Identify which cell holds the provided text, then report its (x, y) central coordinate. 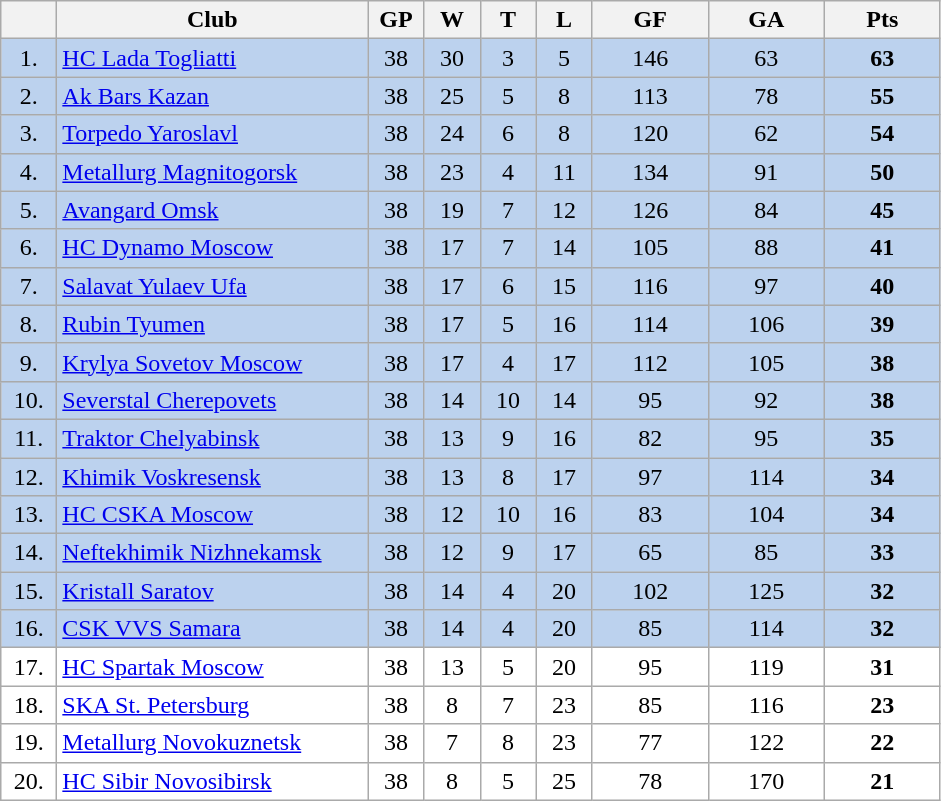
Traktor Chelyabinsk (212, 438)
35 (882, 438)
Neftekhimik Nizhnekamsk (212, 553)
19. (29, 743)
1. (29, 58)
88 (766, 248)
40 (882, 286)
31 (882, 667)
55 (882, 96)
Khimik Voskresensk (212, 477)
50 (882, 172)
Pts (882, 20)
GA (766, 20)
16. (29, 629)
33 (882, 553)
17. (29, 667)
HC Dynamo Moscow (212, 248)
30 (452, 58)
84 (766, 210)
Kristall Saratov (212, 591)
91 (766, 172)
Ak Bars Kazan (212, 96)
HC CSKA Moscow (212, 515)
4. (29, 172)
Metallurg Novokuznetsk (212, 743)
HC Spartak Moscow (212, 667)
41 (882, 248)
Club (212, 20)
170 (766, 781)
126 (650, 210)
T (508, 20)
65 (650, 553)
119 (766, 667)
L (564, 20)
62 (766, 134)
45 (882, 210)
11. (29, 438)
HC Lada Togliatti (212, 58)
Torpedo Yaroslavl (212, 134)
Metallurg Magnitogorsk (212, 172)
113 (650, 96)
92 (766, 400)
15. (29, 591)
Krylya Sovetov Moscow (212, 362)
Severstal Cherepovets (212, 400)
112 (650, 362)
6. (29, 248)
20. (29, 781)
2. (29, 96)
39 (882, 324)
W (452, 20)
Rubin Tyumen (212, 324)
104 (766, 515)
24 (452, 134)
83 (650, 515)
11 (564, 172)
82 (650, 438)
Avangard Omsk (212, 210)
10. (29, 400)
21 (882, 781)
5. (29, 210)
7. (29, 286)
146 (650, 58)
SKA St. Petersburg (212, 705)
18. (29, 705)
134 (650, 172)
Salavat Yulaev Ufa (212, 286)
19 (452, 210)
9. (29, 362)
13. (29, 515)
CSK VVS Samara (212, 629)
3. (29, 134)
122 (766, 743)
HC Sibir Novosibirsk (212, 781)
106 (766, 324)
102 (650, 591)
8. (29, 324)
GF (650, 20)
3 (508, 58)
120 (650, 134)
12. (29, 477)
14. (29, 553)
GP (396, 20)
15 (564, 286)
22 (882, 743)
77 (650, 743)
125 (766, 591)
54 (882, 134)
